Output the (X, Y) coordinate of the center of the cell containing the given text.  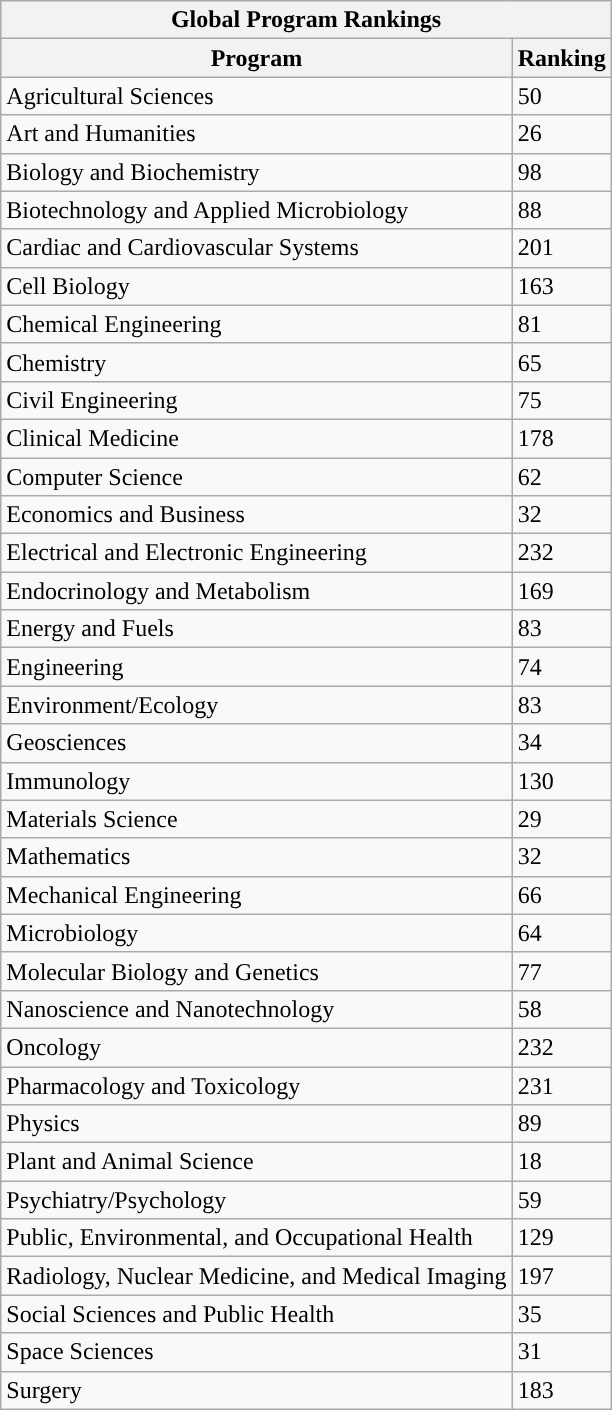
Electrical and Electronic Engineering (256, 553)
Economics and Business (256, 515)
169 (562, 591)
34 (562, 743)
130 (562, 781)
Chemistry (256, 362)
29 (562, 819)
75 (562, 400)
Chemical Engineering (256, 324)
Endocrinology and Metabolism (256, 591)
Social Sciences and Public Health (256, 1314)
77 (562, 971)
Biotechnology and Applied Microbiology (256, 210)
66 (562, 895)
Space Sciences (256, 1352)
Clinical Medicine (256, 438)
31 (562, 1352)
59 (562, 1200)
64 (562, 933)
197 (562, 1276)
Energy and Fuels (256, 629)
Program (256, 58)
Public, Environmental, and Occupational Health (256, 1238)
Immunology (256, 781)
Computer Science (256, 477)
18 (562, 1162)
Art and Humanities (256, 134)
Ranking (562, 58)
74 (562, 667)
58 (562, 1009)
Oncology (256, 1047)
Radiology, Nuclear Medicine, and Medical Imaging (256, 1276)
Mechanical Engineering (256, 895)
62 (562, 477)
89 (562, 1124)
Materials Science (256, 819)
Agricultural Sciences (256, 96)
50 (562, 96)
231 (562, 1085)
129 (562, 1238)
Physics (256, 1124)
Surgery (256, 1390)
Geosciences (256, 743)
Psychiatry/Psychology (256, 1200)
35 (562, 1314)
Civil Engineering (256, 400)
Engineering (256, 667)
81 (562, 324)
Mathematics (256, 857)
Global Program Rankings (306, 20)
Biology and Biochemistry (256, 172)
Pharmacology and Toxicology (256, 1085)
183 (562, 1390)
Environment/Ecology (256, 705)
26 (562, 134)
178 (562, 438)
98 (562, 172)
201 (562, 248)
163 (562, 286)
Nanoscience and Nanotechnology (256, 1009)
88 (562, 210)
Microbiology (256, 933)
Cardiac and Cardiovascular Systems (256, 248)
Molecular Biology and Genetics (256, 971)
Plant and Animal Science (256, 1162)
65 (562, 362)
Cell Biology (256, 286)
